Detect which cell encompasses the target text, then output its (x, y) center coordinate. 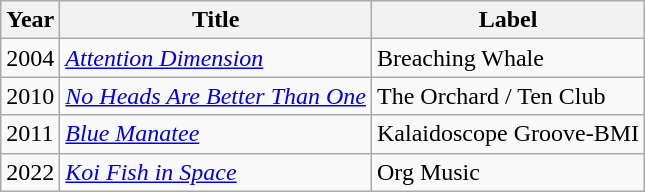
Breaching Whale (508, 58)
The Orchard / Ten Club (508, 96)
Title (216, 20)
Kalaidoscope Groove-BMI (508, 134)
Koi Fish in Space (216, 172)
2004 (30, 58)
Blue Manatee (216, 134)
Attention Dimension (216, 58)
Year (30, 20)
2010 (30, 96)
2022 (30, 172)
Org Music (508, 172)
2011 (30, 134)
Label (508, 20)
No Heads Are Better Than One (216, 96)
